Determine the (X, Y) coordinate at the center of the cell enclosing the given text.  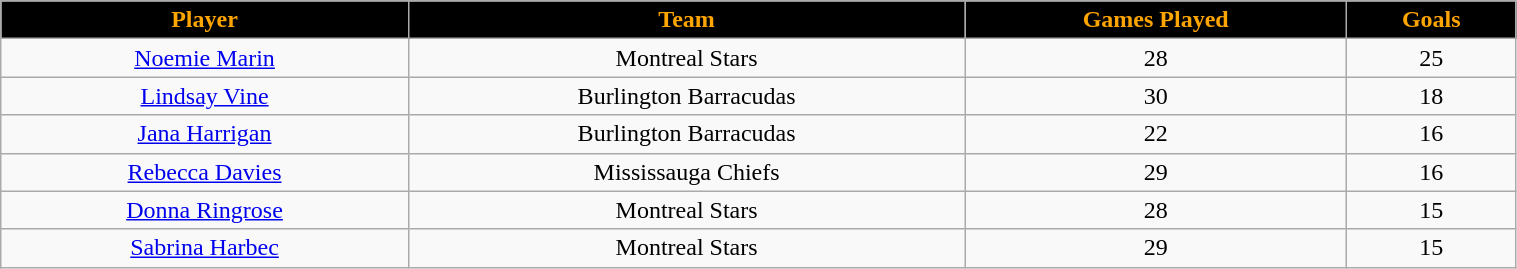
30 (1156, 96)
Mississauga Chiefs (686, 172)
Team (686, 20)
22 (1156, 134)
Noemie Marin (205, 58)
Games Played (1156, 20)
18 (1432, 96)
Player (205, 20)
25 (1432, 58)
Goals (1432, 20)
Sabrina Harbec (205, 248)
Rebecca Davies (205, 172)
Donna Ringrose (205, 210)
Jana Harrigan (205, 134)
Lindsay Vine (205, 96)
